Search for the cell housing the specified text and yield its [x, y] center coordinate. 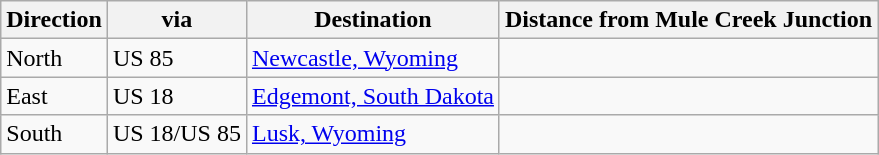
Distance from Mule Creek Junction [688, 20]
US 18 [176, 96]
US 18/US 85 [176, 134]
East [54, 96]
via [176, 20]
Newcastle, Wyoming [372, 58]
South [54, 134]
US 85 [176, 58]
North [54, 58]
Edgemont, South Dakota [372, 96]
Direction [54, 20]
Destination [372, 20]
Lusk, Wyoming [372, 134]
